Locate the cell with the specified text and output its (X, Y) center coordinate. 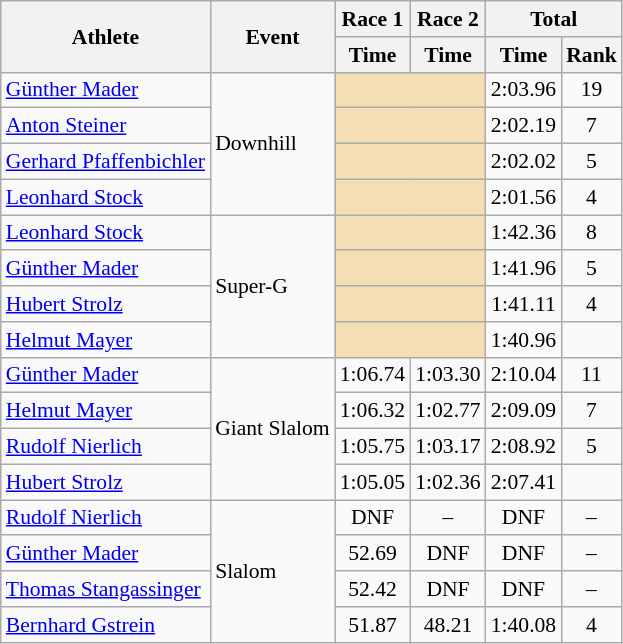
2:03.96 (524, 90)
1:02.77 (448, 411)
1:40.96 (524, 340)
52.69 (372, 554)
Thomas Stangassinger (106, 589)
2:08.92 (524, 447)
Total (554, 19)
Anton Steiner (106, 126)
2:07.41 (524, 482)
1:05.05 (372, 482)
Super-G (272, 286)
2:02.02 (524, 162)
1:02.36 (448, 482)
1:06.74 (372, 375)
Athlete (106, 36)
Race 1 (372, 19)
1:41.11 (524, 304)
Event (272, 36)
1:05.75 (372, 447)
48.21 (448, 625)
Race 2 (448, 19)
Slalom (272, 571)
Rank (592, 55)
1:40.08 (524, 625)
1:41.96 (524, 269)
Gerhard Pfaffenbichler (106, 162)
1:42.36 (524, 233)
1:06.32 (372, 411)
2:01.56 (524, 197)
19 (592, 90)
2:10.04 (524, 375)
Bernhard Gstrein (106, 625)
2:02.19 (524, 126)
Downhill (272, 143)
1:03.17 (448, 447)
8 (592, 233)
1:03.30 (448, 375)
11 (592, 375)
2:09.09 (524, 411)
Giant Slalom (272, 428)
52.42 (372, 589)
51.87 (372, 625)
